Output the (x, y) coordinate of the center of the cell containing the given text.  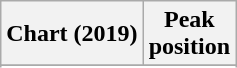
Chart (2019) (72, 34)
Peakposition (189, 34)
